Determine the (x, y) coordinate at the center of the cell enclosing the given text.  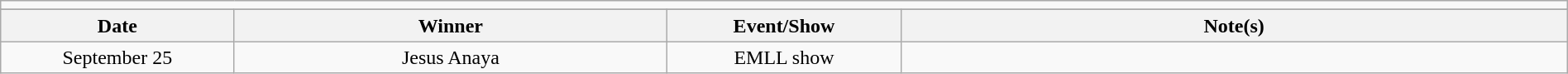
September 25 (117, 57)
Event/Show (784, 26)
EMLL show (784, 57)
Note(s) (1234, 26)
Jesus Anaya (451, 57)
Date (117, 26)
Winner (451, 26)
